Capture the cell that displays the provided text and extract its (x, y) central coordinate. 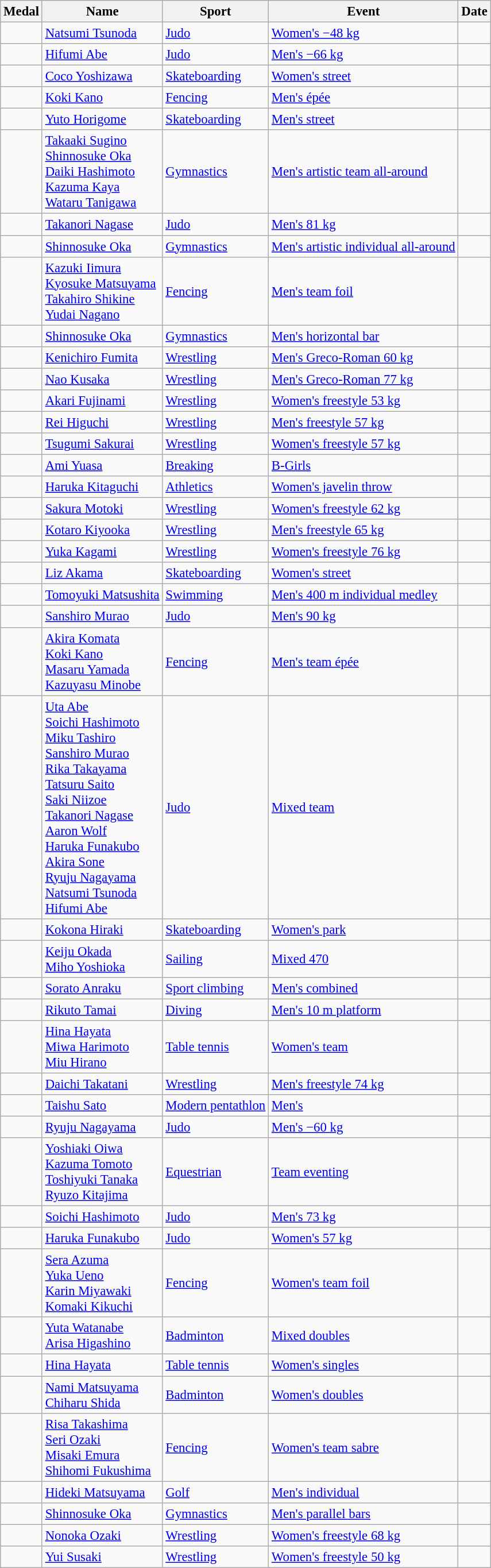
Men's 73 kg (364, 1217)
Sanshiro Murao (102, 617)
Date (474, 11)
Event (364, 11)
Women's freestyle 62 kg (364, 509)
Men's team épée (364, 662)
Kotaro Kiyooka (102, 530)
Liz Akama (102, 573)
Women's freestyle 57 kg (364, 444)
Sakura Motoki (102, 509)
Men's Greco-Roman 77 kg (364, 379)
Women's freestyle 50 kg (364, 1557)
Women's team (364, 1047)
Men's 90 kg (364, 617)
Sailing (216, 959)
Name (102, 11)
Akari Fujinami (102, 401)
Men's −66 kg (364, 55)
B-Girls (364, 465)
Women's 57 kg (364, 1238)
Haruka Funakubo (102, 1238)
Ryuju Nagayama (102, 1127)
Risa TakashimaSeri OzakiMisaki EmuraShihomi Fukushima (102, 1447)
Men's 400 m individual medley (364, 595)
Men's combined (364, 988)
Haruka Kitaguchi (102, 487)
Women's freestyle 53 kg (364, 401)
Yuka Kagami (102, 552)
Sport (216, 11)
Diving (216, 1010)
Ami Yuasa (102, 465)
Women's freestyle 76 kg (364, 552)
Tsugumi Sakurai (102, 444)
Men's 10 m platform (364, 1010)
Hifumi Abe (102, 55)
Women's javelin throw (364, 487)
Men's −60 kg (364, 1127)
Natsumi Tsunoda (102, 33)
Soichi Hashimoto (102, 1217)
Team eventing (364, 1172)
Yuto Horigome (102, 119)
Sera AzumaYuka UenoKarin MiyawakiKomaki Kikuchi (102, 1283)
Athletics (216, 487)
Golf (216, 1492)
Men's individual (364, 1492)
Hideki Matsuyama (102, 1492)
Men's team foil (364, 291)
Yui Susaki (102, 1557)
Kokona Hiraki (102, 929)
Rei Higuchi (102, 422)
Women's −48 kg (364, 33)
Men's épée (364, 98)
Women's team foil (364, 1283)
Keiju OkadaMiho Yoshioka (102, 959)
Akira KomataKoki KanoMasaru YamadaKazuyasu Minobe (102, 662)
Women's freestyle 68 kg (364, 1535)
Yoshiaki OiwaKazuma TomotoToshiyuki TanakaRyuzo Kitajima (102, 1172)
Mixed doubles (364, 1336)
Mixed team (364, 808)
Men's horizontal bar (364, 336)
Sport climbing (216, 988)
Men's freestyle 65 kg (364, 530)
Yuta WatanabeArisa Higashino (102, 1336)
Men's freestyle 74 kg (364, 1084)
Hina Hayata (102, 1365)
Rikuto Tamai (102, 1010)
Takanori Nagase (102, 225)
Swimming (216, 595)
Women's doubles (364, 1395)
Men's Greco-Roman 60 kg (364, 357)
Kazuki IimuraKyosuke MatsuyamaTakahiro ShikineYudai Nagano (102, 291)
Men's artistic individual all-around (364, 246)
Medal (22, 11)
Women's park (364, 929)
Taishu Sato (102, 1106)
Modern pentathlon (216, 1106)
Men's freestyle 57 kg (364, 422)
Hina HayataMiwa HarimotoMiu Hirano (102, 1047)
Men's 81 kg (364, 225)
Takaaki SuginoShinnosuke OkaDaiki HashimotoKazuma KayaWataru Tanigawa (102, 172)
Men's parallel bars (364, 1513)
Men's artistic team all-around (364, 172)
Nao Kusaka (102, 379)
Nami MatsuyamaChiharu Shida (102, 1395)
Koki Kano (102, 98)
Men's (364, 1106)
Daichi Takatani (102, 1084)
Women's singles (364, 1365)
Mixed 470 (364, 959)
Sorato Anraku (102, 988)
Coco Yoshizawa (102, 76)
Men's street (364, 119)
Tomoyuki Matsushita (102, 595)
Equestrian (216, 1172)
Breaking (216, 465)
Women's team sabre (364, 1447)
Nonoka Ozaki (102, 1535)
Kenichiro Fumita (102, 357)
